Search for the cell housing the specified text and yield its [X, Y] center coordinate. 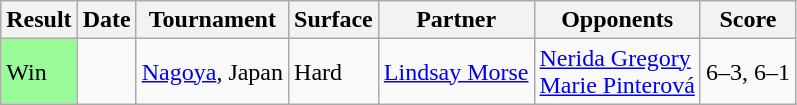
Result [39, 20]
Tournament [212, 20]
Opponents [617, 20]
Surface [334, 20]
Date [106, 20]
6–3, 6–1 [748, 72]
Nagoya, Japan [212, 72]
Nerida Gregory Marie Pinterová [617, 72]
Lindsay Morse [456, 72]
Win [39, 72]
Partner [456, 20]
Score [748, 20]
Hard [334, 72]
